Find where the given text appears and provide that cell's center as [x, y] coordinate. 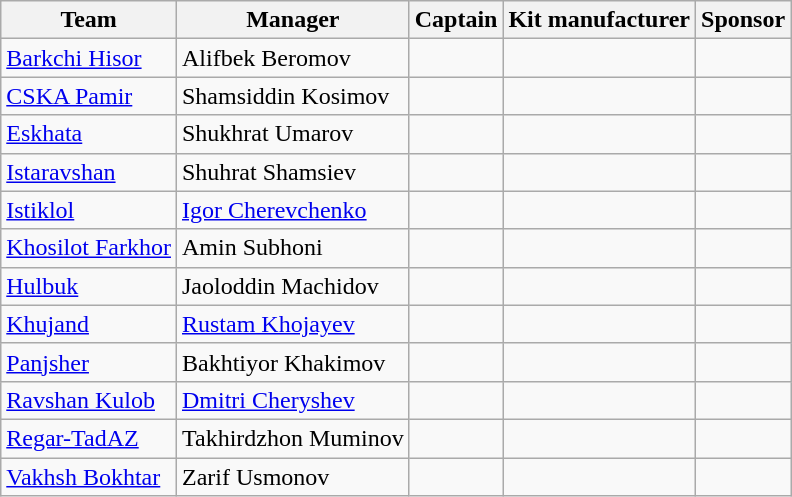
CSKA Pamir [89, 96]
Zarif Usmonov [292, 477]
Ravshan Kulob [89, 400]
Amin Subhoni [292, 248]
Team [89, 20]
Vakhsh Bokhtar [89, 477]
Alifbek Beromov [292, 58]
Panjsher [89, 362]
Kit manufacturer [600, 20]
Khujand [89, 324]
Dmitri Cheryshev [292, 400]
Shamsiddin Kosimov [292, 96]
Jaoloddin Machidov [292, 286]
Manager [292, 20]
Barkchi Hisor [89, 58]
Igor Cherevchenko [292, 210]
Captain [456, 20]
Rustam Khojayev [292, 324]
Takhirdzhon Muminov [292, 438]
Shukhrat Umarov [292, 134]
Shuhrat Shamsiev [292, 172]
Hulbuk [89, 286]
Sponsor [744, 20]
Bakhtiyor Khakimov [292, 362]
Khosilot Farkhor [89, 248]
Regar-TadAZ [89, 438]
Istiklol [89, 210]
Eskhata [89, 134]
Istaravshan [89, 172]
